Scan for the cell matching the given text and deliver its (x, y) coordinate at center. 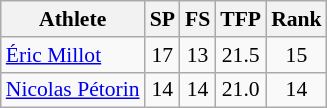
Nicolas Pétorin (73, 90)
SP (162, 19)
13 (198, 55)
Athlete (73, 19)
21.0 (240, 90)
TFP (240, 19)
21.5 (240, 55)
15 (296, 55)
Rank (296, 19)
FS (198, 19)
17 (162, 55)
Éric Millot (73, 55)
